Locate the cell with the specified text and output its [X, Y] center coordinate. 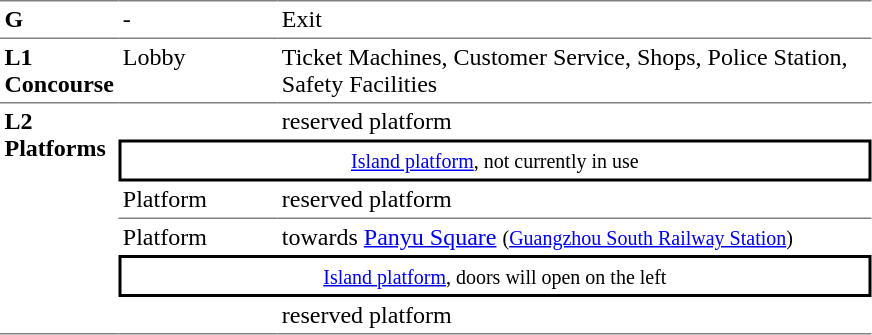
Ticket Machines, Customer Service, Shops, Police Station, Safety Facilities [574, 71]
towards Panyu Square (Guangzhou South Railway Station) [574, 237]
- [198, 19]
Exit [574, 19]
L2Platforms [59, 220]
G [59, 19]
L1Concourse [59, 71]
Lobby [198, 71]
Island platform, not currently in use [494, 161]
Island platform, doors will open on the left [494, 276]
